Capture the cell that displays the provided text and extract its [x, y] central coordinate. 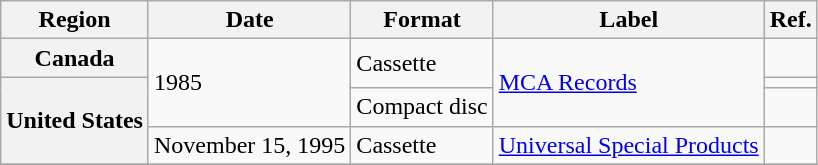
Date [249, 20]
Region [75, 20]
November 15, 1995 [249, 145]
MCA Records [628, 82]
Format [422, 20]
Ref. [790, 20]
Compact disc [422, 107]
1985 [249, 82]
Label [628, 20]
United States [75, 120]
Canada [75, 58]
Universal Special Products [628, 145]
